Scan for the cell matching the given text and deliver its [X, Y] coordinate at center. 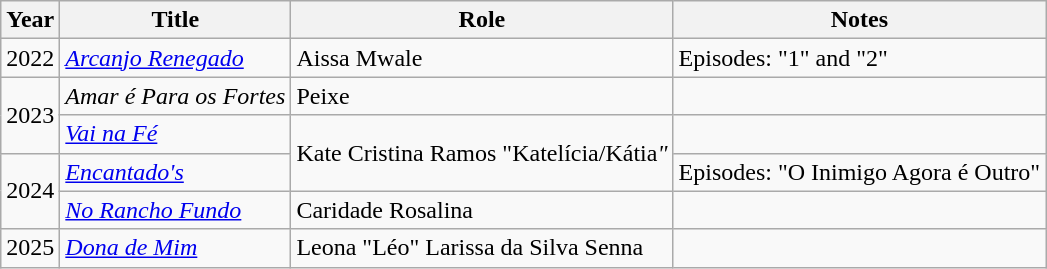
Amar é Para os Fortes [176, 96]
No Rancho Fundo [176, 210]
Episodes: "O Inimigo Agora é Outro" [860, 172]
Notes [860, 20]
2024 [30, 191]
Dona de Mim [176, 248]
Role [482, 20]
Peixe [482, 96]
Vai na Fé [176, 134]
2023 [30, 115]
Leona "Léo" Larissa da Silva Senna [482, 248]
Title [176, 20]
2025 [30, 248]
Aissa Mwale [482, 58]
Arcanjo Renegado [176, 58]
Year [30, 20]
Episodes: "1" and "2" [860, 58]
2022 [30, 58]
Encantado's [176, 172]
Kate Cristina Ramos "Katelícia/Kátia" [482, 153]
Caridade Rosalina [482, 210]
